Locate the cell with the specified text and output its (X, Y) center coordinate. 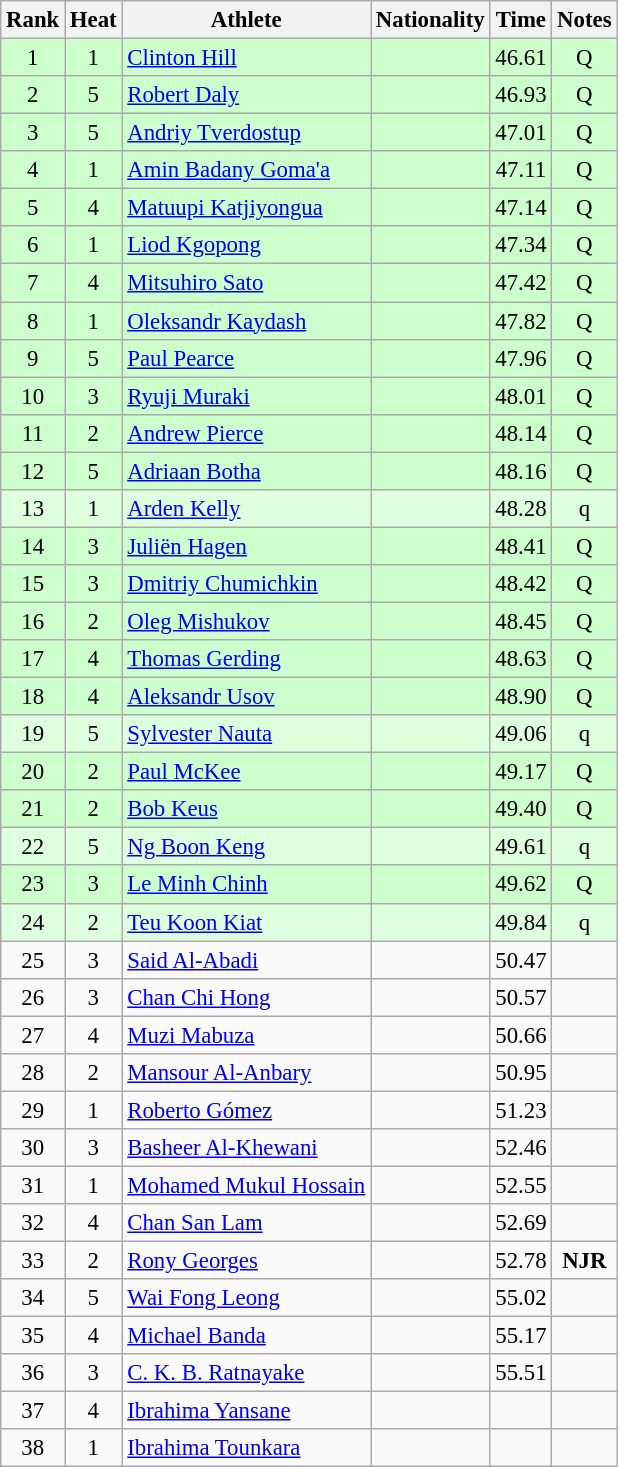
25 (33, 960)
Le Minh Chinh (246, 885)
Ryuji Muraki (246, 396)
Heat (94, 20)
C. K. B. Ratnayake (246, 1373)
36 (33, 1373)
32 (33, 1223)
7 (33, 283)
28 (33, 1073)
Wai Fong Leong (246, 1298)
37 (33, 1411)
18 (33, 697)
48.01 (521, 396)
55.51 (521, 1373)
Bob Keus (246, 809)
31 (33, 1185)
29 (33, 1110)
10 (33, 396)
55.02 (521, 1298)
13 (33, 509)
Robert Daly (246, 95)
24 (33, 922)
52.69 (521, 1223)
Clinton Hill (246, 58)
Notes (584, 20)
9 (33, 358)
48.41 (521, 546)
Dmitriy Chumichkin (246, 584)
Mitsuhiro Sato (246, 283)
27 (33, 1035)
8 (33, 321)
22 (33, 847)
17 (33, 659)
Matuupi Katjiyongua (246, 208)
Nationality (430, 20)
26 (33, 997)
Chan Chi Hong (246, 997)
47.01 (521, 133)
Roberto Gómez (246, 1110)
16 (33, 621)
Amin Badany Goma'a (246, 170)
52.55 (521, 1185)
15 (33, 584)
49.06 (521, 734)
Andriy Tverdostup (246, 133)
21 (33, 809)
33 (33, 1261)
49.62 (521, 885)
Mohamed Mukul Hossain (246, 1185)
Juliën Hagen (246, 546)
47.14 (521, 208)
Oleksandr Kaydash (246, 321)
6 (33, 245)
14 (33, 546)
47.11 (521, 170)
47.96 (521, 358)
48.42 (521, 584)
Andrew Pierce (246, 433)
Mansour Al-Anbary (246, 1073)
Muzi Mabuza (246, 1035)
20 (33, 772)
Liod Kgopong (246, 245)
47.82 (521, 321)
48.14 (521, 433)
19 (33, 734)
48.45 (521, 621)
34 (33, 1298)
49.40 (521, 809)
Arden Kelly (246, 509)
49.84 (521, 922)
Ibrahima Yansane (246, 1411)
Rony Georges (246, 1261)
Aleksandr Usov (246, 697)
Thomas Gerding (246, 659)
30 (33, 1148)
Said Al-Abadi (246, 960)
48.16 (521, 471)
Oleg Mishukov (246, 621)
Ng Boon Keng (246, 847)
55.17 (521, 1336)
Paul Pearce (246, 358)
35 (33, 1336)
12 (33, 471)
48.28 (521, 509)
23 (33, 885)
47.34 (521, 245)
51.23 (521, 1110)
48.63 (521, 659)
11 (33, 433)
Paul McKee (246, 772)
50.47 (521, 960)
50.95 (521, 1073)
50.57 (521, 997)
Athlete (246, 20)
Teu Koon Kiat (246, 922)
47.42 (521, 283)
Basheer Al-Khewani (246, 1148)
NJR (584, 1261)
49.17 (521, 772)
52.46 (521, 1148)
46.93 (521, 95)
48.90 (521, 697)
Michael Banda (246, 1336)
46.61 (521, 58)
49.61 (521, 847)
Rank (33, 20)
Sylvester Nauta (246, 734)
52.78 (521, 1261)
50.66 (521, 1035)
Adriaan Botha (246, 471)
Chan San Lam (246, 1223)
Time (521, 20)
